Find where the given text appears and provide that cell's center as [x, y] coordinate. 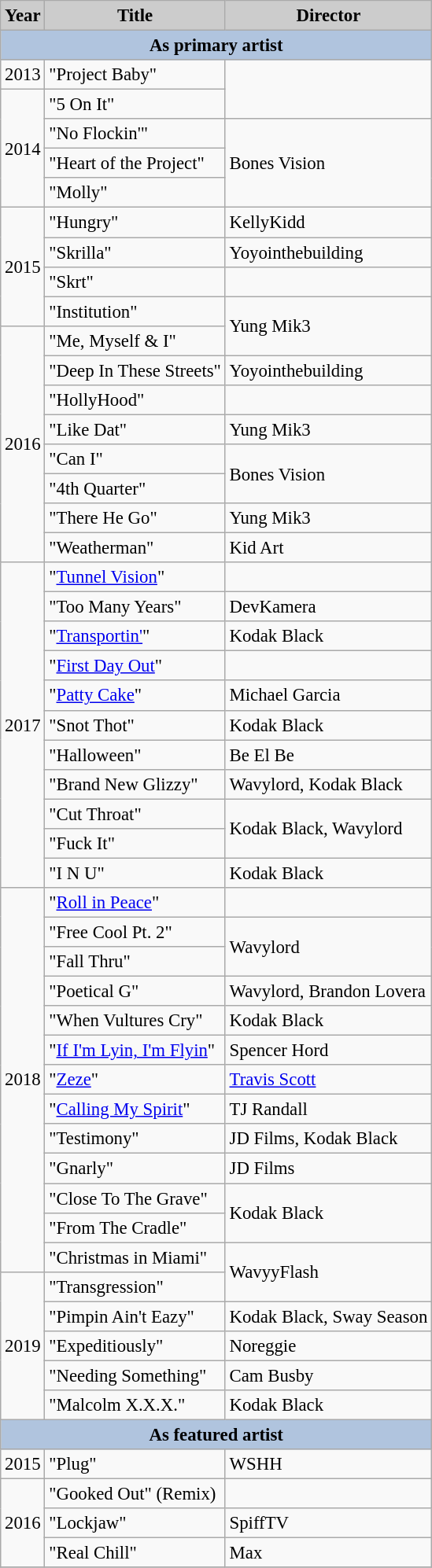
"Snot Thot" [135, 725]
Be El Be [328, 755]
"Gnarly" [135, 1169]
Title [135, 16]
"Me, Myself & I" [135, 340]
"Close To The Grave" [135, 1198]
"Project Baby" [135, 75]
"4th Quarter" [135, 488]
2013 [23, 75]
"Hungry" [135, 223]
"Needing Something" [135, 1375]
"Pimpin Ain't Eazy" [135, 1316]
Travis Scott [328, 1080]
2019 [23, 1345]
"5 On It" [135, 105]
"Lockjaw" [135, 1523]
"Calling My Spirit" [135, 1110]
"Too Many Years" [135, 607]
Wavylord [328, 947]
Cam Busby [328, 1375]
"Poetical G" [135, 992]
"Testimony" [135, 1139]
"Roll in Peace" [135, 903]
"Transportin'" [135, 636]
2017 [23, 725]
"Transgression" [135, 1286]
"Skrilla" [135, 252]
Director [328, 16]
Kodak Black, Wavylord [328, 829]
"Skrt" [135, 282]
Max [328, 1553]
2018 [23, 1080]
"Cut Throat" [135, 814]
"When Vultures Cry" [135, 1021]
"Free Cool Pt. 2" [135, 932]
"First Day Out" [135, 666]
SpiffTV [328, 1523]
"Fuck It" [135, 844]
"Gooked Out" (Remix) [135, 1494]
"If I'm Lyin, I'm Flyin" [135, 1051]
"Institution" [135, 311]
Kodak Black, Sway Season [328, 1316]
Kid Art [328, 548]
"Fall Thru" [135, 962]
DevKamera [328, 607]
"Christmas in Miami" [135, 1257]
JD Films [328, 1169]
"Weatherman" [135, 548]
"Malcolm X.X.X." [135, 1405]
"There He Go" [135, 518]
"Heart of the Project" [135, 164]
"From The Cradle" [135, 1228]
"Real Chill" [135, 1553]
JD Films, Kodak Black [328, 1139]
Spencer Hord [328, 1051]
"I N U" [135, 873]
KellyKidd [328, 223]
Noreggie [328, 1346]
"No Flockin'" [135, 134]
"HollyHood" [135, 400]
"Brand New Glizzy" [135, 784]
WavyyFlash [328, 1272]
Wavylord, Brandon Lovera [328, 992]
As featured artist [216, 1434]
"Like Dat" [135, 429]
"Plug" [135, 1464]
"Deep In These Streets" [135, 370]
WSHH [328, 1464]
"Molly" [135, 193]
"Tunnel Vision" [135, 577]
"Zeze" [135, 1080]
2014 [23, 149]
"Patty Cake" [135, 696]
TJ Randall [328, 1110]
As primary artist [216, 46]
Wavylord, Kodak Black [328, 784]
Year [23, 16]
"Expeditiously" [135, 1346]
Michael Garcia [328, 696]
"Can I" [135, 459]
"Halloween" [135, 755]
